For the text-containing cell, return its midpoint in (X, Y) coordinate format. 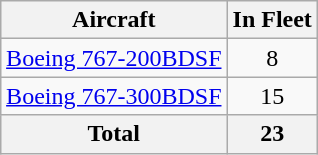
23 (272, 134)
Aircraft (114, 20)
8 (272, 58)
15 (272, 96)
In Fleet (272, 20)
Boeing 767-300BDSF (114, 96)
Boeing 767-200BDSF (114, 58)
Total (114, 134)
